Provide the (X, Y) coordinate of the cell's center where the given text is located.  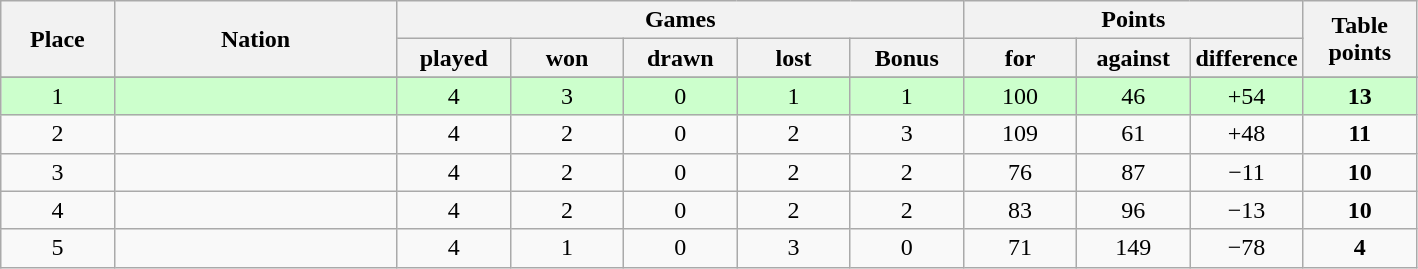
difference (1246, 58)
−13 (1246, 210)
71 (1020, 248)
played (454, 58)
Bonus (906, 58)
against (1134, 58)
109 (1020, 134)
5 (58, 248)
for (1020, 58)
Games (680, 20)
76 (1020, 172)
13 (1360, 96)
drawn (680, 58)
149 (1134, 248)
Place (58, 39)
11 (1360, 134)
+54 (1246, 96)
83 (1020, 210)
87 (1134, 172)
Points (1133, 20)
96 (1134, 210)
−78 (1246, 248)
46 (1134, 96)
Tablepoints (1360, 39)
won (566, 58)
61 (1134, 134)
−11 (1246, 172)
lost (794, 58)
Nation (256, 39)
+48 (1246, 134)
100 (1020, 96)
